Find where the given text appears and provide that cell's center as [X, Y] coordinate. 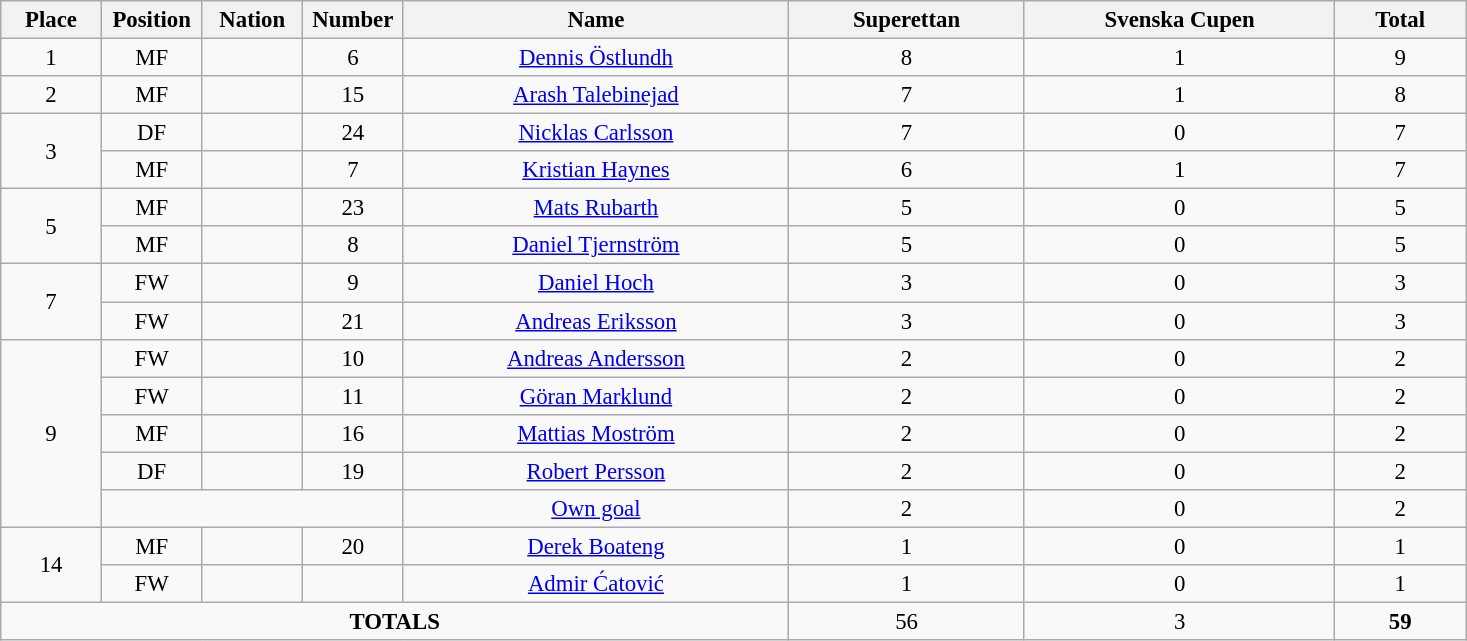
11 [354, 396]
10 [354, 358]
56 [907, 621]
Göran Marklund [596, 396]
Daniel Hoch [596, 283]
Derek Boateng [596, 546]
Arash Talebinejad [596, 95]
Position [152, 20]
Mattias Moström [596, 433]
21 [354, 321]
Nation [252, 20]
23 [354, 208]
Total [1400, 20]
Number [354, 20]
Svenska Cupen [1180, 20]
Name [596, 20]
Mats Rubarth [596, 208]
Admir Ćatović [596, 584]
16 [354, 433]
Own goal [596, 509]
59 [1400, 621]
15 [354, 95]
19 [354, 471]
24 [354, 133]
Daniel Tjernström [596, 245]
Andreas Eriksson [596, 321]
14 [52, 564]
Place [52, 20]
Nicklas Carlsson [596, 133]
Kristian Haynes [596, 170]
TOTALS [395, 621]
Dennis Östlundh [596, 58]
Robert Persson [596, 471]
Superettan [907, 20]
Andreas Andersson [596, 358]
20 [354, 546]
